Detect which cell encompasses the target text, then output its (X, Y) center coordinate. 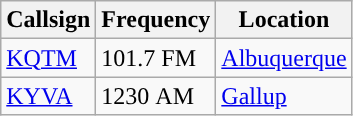
Gallup (284, 96)
Frequency (156, 20)
1230 AM (156, 96)
Callsign (48, 20)
KQTM (48, 58)
KYVA (48, 96)
Albuquerque (284, 58)
101.7 FM (156, 58)
Location (284, 20)
